Provide the (x, y) coordinate of the cell's center where the given text is located.  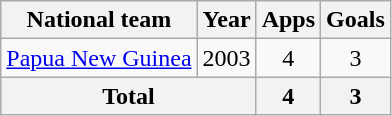
Year (226, 20)
Papua New Guinea (99, 58)
National team (99, 20)
2003 (226, 58)
Goals (356, 20)
Apps (288, 20)
Total (128, 96)
